Return the [x, y] coordinate for the center point of the cell that contains the specified text.  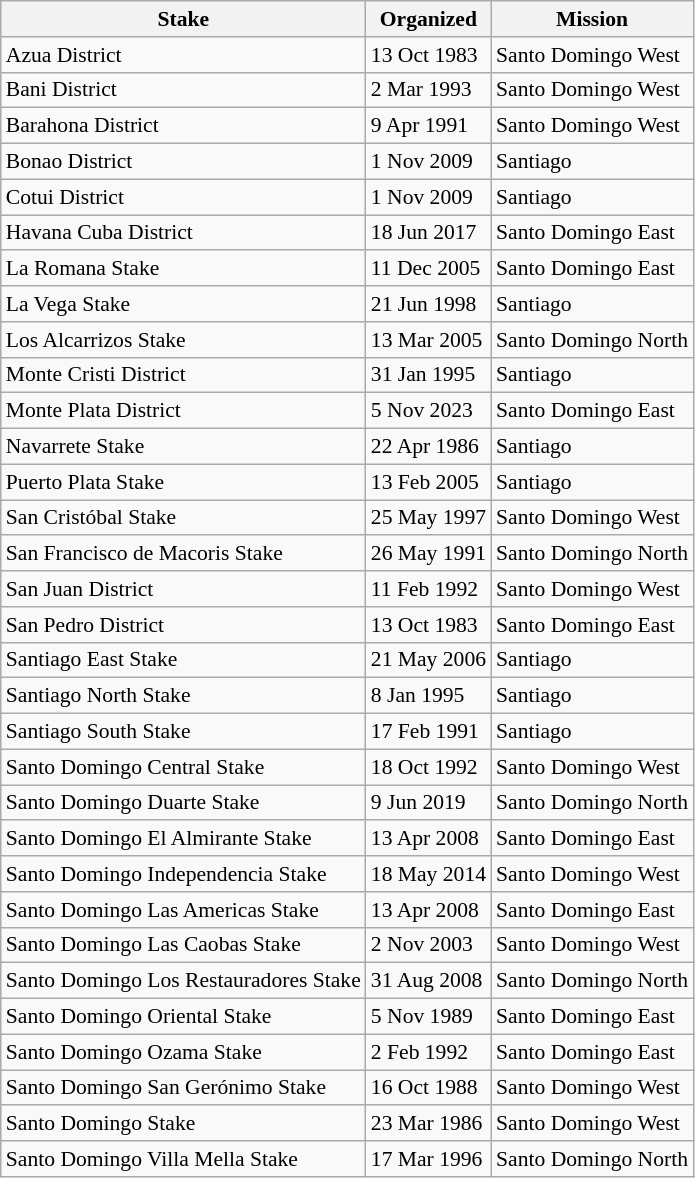
Santo Domingo Duarte Stake [184, 803]
2 Feb 1992 [428, 1052]
18 Jun 2017 [428, 233]
La Vega Stake [184, 304]
Santo Domingo Oriental Stake [184, 1017]
31 Aug 2008 [428, 981]
16 Oct 1988 [428, 1088]
13 Mar 2005 [428, 340]
San Pedro District [184, 625]
26 May 1991 [428, 554]
Cotui District [184, 197]
5 Nov 2023 [428, 411]
Monte Cristi District [184, 375]
18 Oct 1992 [428, 767]
Stake [184, 19]
21 Jun 1998 [428, 304]
Santiago East Stake [184, 660]
Organized [428, 19]
2 Nov 2003 [428, 945]
2 Mar 1993 [428, 90]
Navarrete Stake [184, 447]
13 Feb 2005 [428, 482]
8 Jan 1995 [428, 696]
Los Alcarrizos Stake [184, 340]
Puerto Plata Stake [184, 482]
Santo Domingo Independencia Stake [184, 874]
23 Mar 1986 [428, 1124]
Barahona District [184, 126]
Santo Domingo Central Stake [184, 767]
17 Mar 1996 [428, 1159]
18 May 2014 [428, 874]
25 May 1997 [428, 518]
Santo Domingo Villa Mella Stake [184, 1159]
9 Jun 2019 [428, 803]
San Francisco de Macoris Stake [184, 554]
17 Feb 1991 [428, 732]
5 Nov 1989 [428, 1017]
11 Dec 2005 [428, 269]
Santo Domingo San Gerónimo Stake [184, 1088]
San Cristóbal Stake [184, 518]
Santiago South Stake [184, 732]
Bonao District [184, 162]
Santo Domingo El Almirante Stake [184, 839]
Azua District [184, 55]
Santo Domingo Las Caobas Stake [184, 945]
Monte Plata District [184, 411]
Santo Domingo Los Restauradores Stake [184, 981]
31 Jan 1995 [428, 375]
9 Apr 1991 [428, 126]
11 Feb 1992 [428, 589]
Bani District [184, 90]
Mission [592, 19]
Santo Domingo Stake [184, 1124]
San Juan District [184, 589]
Santo Domingo Las Americas Stake [184, 910]
Havana Cuba District [184, 233]
Santiago North Stake [184, 696]
La Romana Stake [184, 269]
22 Apr 1986 [428, 447]
Santo Domingo Ozama Stake [184, 1052]
21 May 2006 [428, 660]
